Scan for the cell matching the given text and deliver its [X, Y] coordinate at center. 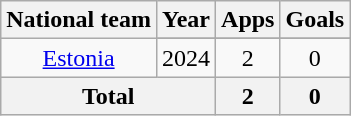
Estonia [79, 58]
National team [79, 20]
Total [108, 96]
Year [186, 20]
2024 [186, 58]
Apps [248, 20]
Goals [315, 20]
